Identify which cell holds the provided text, then report its [x, y] central coordinate. 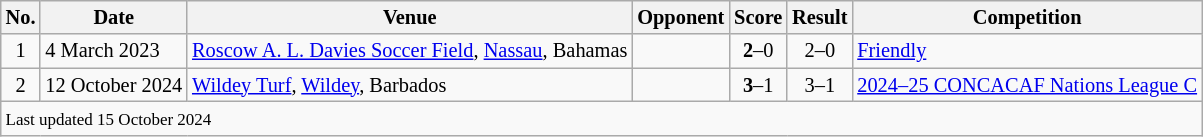
Venue [410, 17]
Competition [1027, 17]
Friendly [1027, 51]
Wildey Turf, Wildey, Barbados [410, 85]
2024–25 CONCACAF Nations League C [1027, 85]
Opponent [680, 17]
12 October 2024 [114, 85]
4 March 2023 [114, 51]
Roscow A. L. Davies Soccer Field, Nassau, Bahamas [410, 51]
1 [21, 51]
No. [21, 17]
Result [820, 17]
2 [21, 85]
Date [114, 17]
Last updated 15 October 2024 [602, 118]
Score [758, 17]
